Output the [x, y] coordinate of the center of the cell containing the given text.  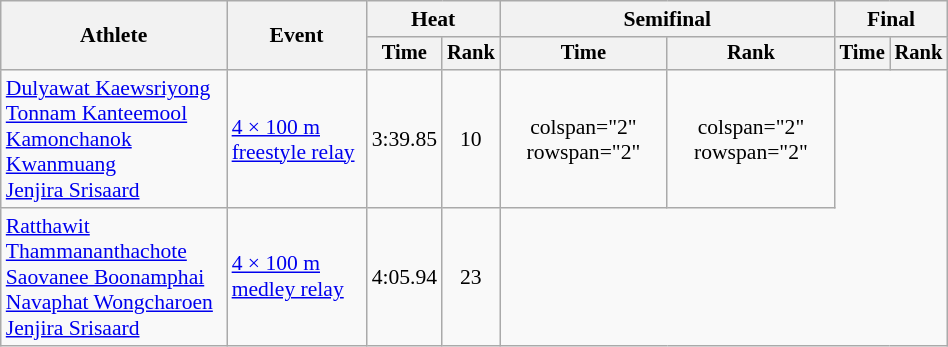
23 [471, 277]
Heat [434, 19]
Semifinal [668, 19]
10 [471, 139]
4:05.94 [404, 277]
Athlete [114, 36]
Ratthawit Thammananthachote Saovanee Boonamphai Navaphat Wongcharoen Jenjira Srisaard [114, 277]
3:39.85 [404, 139]
Event [297, 36]
Dulyawat Kaewsriyong Tonnam Kanteemool Kamonchanok Kwanmuang Jenjira Srisaard [114, 139]
4 × 100 m medley relay [297, 277]
Final [892, 19]
4 × 100 m freestyle relay [297, 139]
